For the text-containing cell, return its midpoint in (x, y) coordinate format. 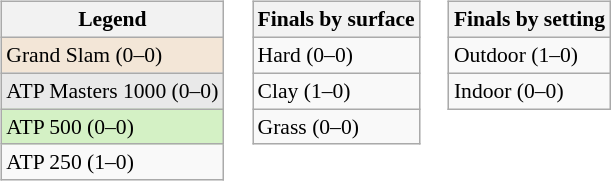
Legend (112, 20)
Finals by setting (530, 20)
Clay (1–0) (336, 91)
Finals by surface (336, 20)
Hard (0–0) (336, 55)
Grass (0–0) (336, 127)
ATP Masters 1000 (0–0) (112, 91)
ATP 250 (1–0) (112, 162)
Grand Slam (0–0) (112, 55)
Indoor (0–0) (530, 91)
ATP 500 (0–0) (112, 127)
Outdoor (1–0) (530, 55)
